From the cell containing the given text, extract its center point as [X, Y] coordinate. 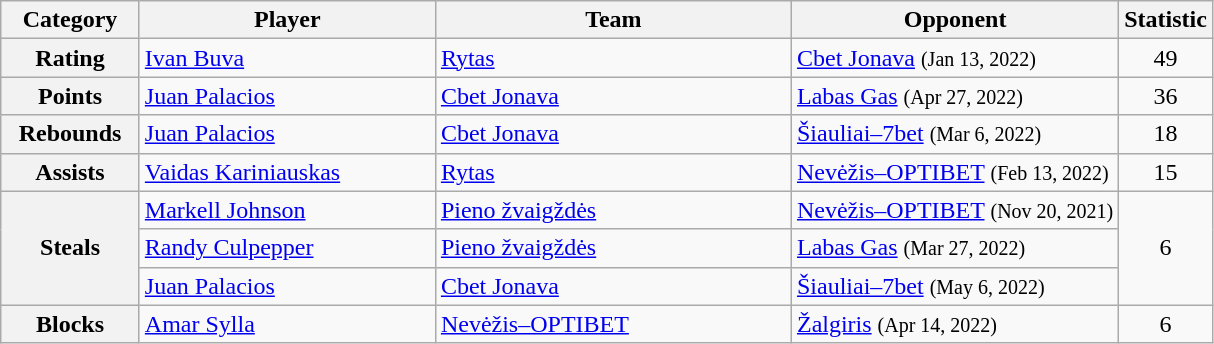
Assists [70, 172]
36 [1166, 96]
Ivan Buva [287, 58]
Points [70, 96]
Amar Sylla [287, 324]
Team [613, 20]
Labas Gas (Mar 27, 2022) [954, 248]
Žalgiris (Apr 14, 2022) [954, 324]
Opponent [954, 20]
Steals [70, 248]
Rating [70, 58]
Labas Gas (Apr 27, 2022) [954, 96]
Category [70, 20]
Šiauliai–7bet (Mar 6, 2022) [954, 134]
Vaidas Kariniauskas [287, 172]
49 [1166, 58]
Nevėžis–OPTIBET (Feb 13, 2022) [954, 172]
Rebounds [70, 134]
Blocks [70, 324]
Player [287, 20]
15 [1166, 172]
Šiauliai–7bet (May 6, 2022) [954, 286]
Cbet Jonava (Jan 13, 2022) [954, 58]
Randy Culpepper [287, 248]
Nevėžis–OPTIBET [613, 324]
18 [1166, 134]
Statistic [1166, 20]
Markell Johnson [287, 210]
Nevėžis–OPTIBET (Nov 20, 2021) [954, 210]
